Find where the given text appears and provide that cell's center as (x, y) coordinate. 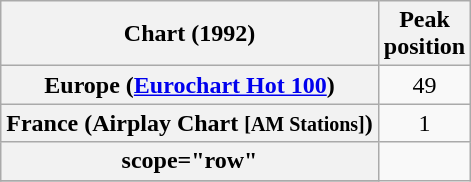
1 (424, 123)
Chart (1992) (190, 34)
Europe (Eurochart Hot 100) (190, 85)
scope="row" (190, 161)
France (Airplay Chart [AM Stations]) (190, 123)
49 (424, 85)
Peakposition (424, 34)
